Identify which cell holds the provided text, then report its (x, y) central coordinate. 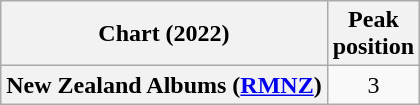
3 (373, 85)
Peakposition (373, 34)
New Zealand Albums (RMNZ) (164, 85)
Chart (2022) (164, 34)
